Detect which cell encompasses the target text, then output its (x, y) center coordinate. 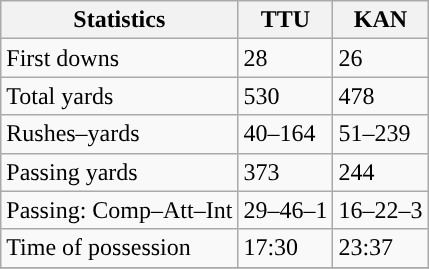
First downs (120, 58)
TTU (286, 20)
244 (380, 172)
Passing: Comp–Att–Int (120, 210)
40–164 (286, 134)
Rushes–yards (120, 134)
373 (286, 172)
17:30 (286, 248)
Passing yards (120, 172)
530 (286, 96)
26 (380, 58)
29–46–1 (286, 210)
28 (286, 58)
Time of possession (120, 248)
KAN (380, 20)
Total yards (120, 96)
Statistics (120, 20)
478 (380, 96)
16–22–3 (380, 210)
23:37 (380, 248)
51–239 (380, 134)
